Scan for the cell matching the given text and deliver its (x, y) coordinate at center. 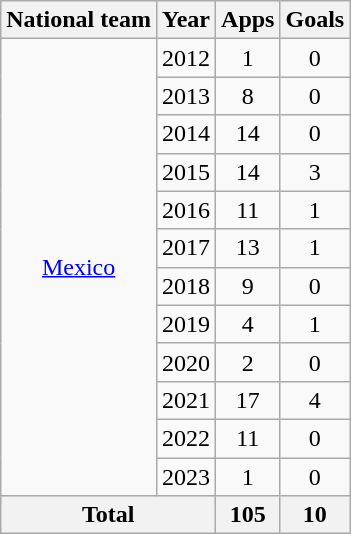
13 (248, 248)
2019 (186, 324)
2013 (186, 96)
2 (248, 362)
2021 (186, 400)
8 (248, 96)
9 (248, 286)
17 (248, 400)
2023 (186, 477)
2012 (186, 58)
Mexico (79, 268)
2018 (186, 286)
3 (315, 172)
10 (315, 515)
2020 (186, 362)
105 (248, 515)
Apps (248, 20)
2015 (186, 172)
Year (186, 20)
Goals (315, 20)
Total (108, 515)
2014 (186, 134)
2017 (186, 248)
2016 (186, 210)
2022 (186, 438)
National team (79, 20)
